Search for the cell housing the specified text and yield its (X, Y) center coordinate. 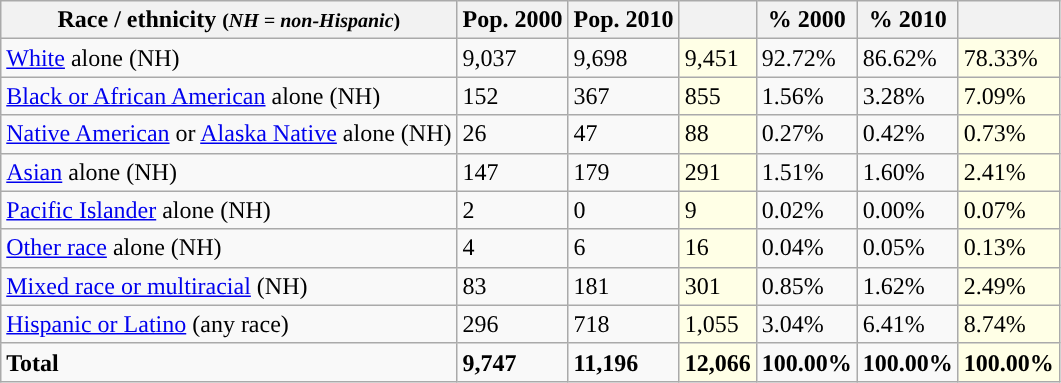
0 (624, 210)
0.85% (806, 286)
83 (512, 286)
Other race alone (NH) (229, 248)
2 (512, 210)
% 2010 (908, 20)
855 (718, 96)
296 (512, 324)
92.72% (806, 58)
Native American or Alaska Native alone (NH) (229, 134)
301 (718, 286)
Total (229, 362)
9 (718, 210)
1,055 (718, 324)
0.05% (908, 248)
179 (624, 172)
78.33% (1008, 58)
47 (624, 134)
147 (512, 172)
718 (624, 324)
3.28% (908, 96)
Race / ethnicity (NH = non-Hispanic) (229, 20)
3.04% (806, 324)
2.49% (1008, 286)
% 2000 (806, 20)
26 (512, 134)
1.62% (908, 286)
1.56% (806, 96)
0.00% (908, 210)
Asian alone (NH) (229, 172)
12,066 (718, 362)
181 (624, 286)
152 (512, 96)
86.62% (908, 58)
9,037 (512, 58)
Pop. 2010 (624, 20)
6.41% (908, 324)
367 (624, 96)
6 (624, 248)
8.74% (1008, 324)
Black or African American alone (NH) (229, 96)
7.09% (1008, 96)
4 (512, 248)
11,196 (624, 362)
Mixed race or multiracial (NH) (229, 286)
1.51% (806, 172)
0.02% (806, 210)
9,698 (624, 58)
0.27% (806, 134)
1.60% (908, 172)
Pacific Islander alone (NH) (229, 210)
0.04% (806, 248)
0.73% (1008, 134)
0.42% (908, 134)
2.41% (1008, 172)
291 (718, 172)
0.13% (1008, 248)
88 (718, 134)
0.07% (1008, 210)
16 (718, 248)
White alone (NH) (229, 58)
9,451 (718, 58)
9,747 (512, 362)
Hispanic or Latino (any race) (229, 324)
Pop. 2000 (512, 20)
